Detect which cell encompasses the target text, then output its [x, y] center coordinate. 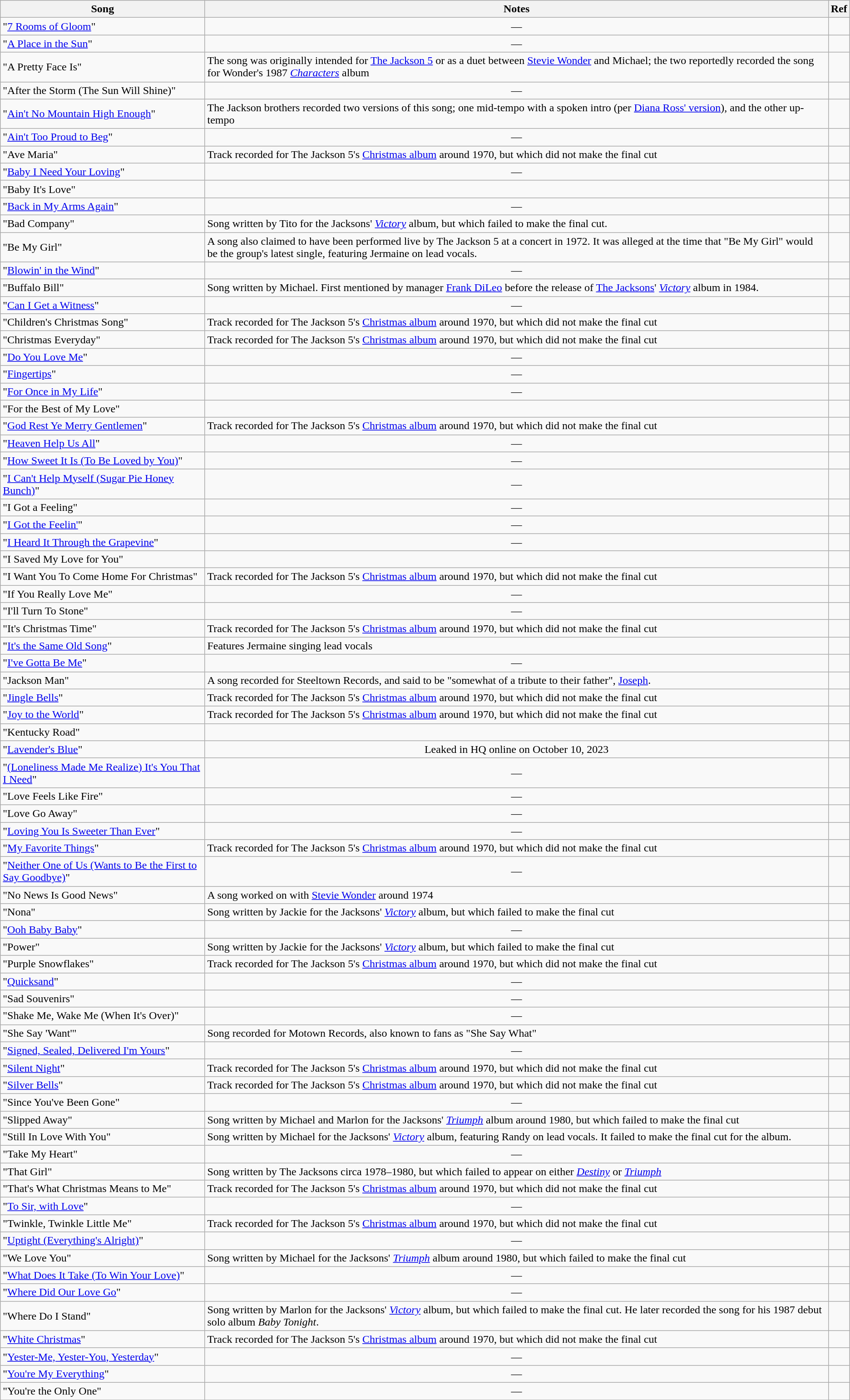
"I Saved My Love for You" [103, 559]
"Neither One of Us (Wants to Be the First to Say Goodbye)" [103, 872]
"How Sweet It Is (To Be Loved by You)" [103, 460]
"I've Gotta Be Me" [103, 663]
"I Heard It Through the Grapevine" [103, 542]
"Where Did Our Love Go" [103, 1292]
"Uptight (Everything's Alright)" [103, 1241]
A song recorded for Steeltown Records, and said to be "somewhat of a tribute to their father", Joseph. [517, 680]
"Take My Heart" [103, 1154]
"No News Is Good News" [103, 895]
"I Can't Help Myself (Sugar Pie Honey Bunch)" [103, 484]
Song written by Tito for the Jacksons' Victory album, but which failed to make the final cut. [517, 223]
"Be My Girl" [103, 247]
"Kentucky Road" [103, 732]
"White Christmas" [103, 1339]
"Slipped Away" [103, 1119]
"After the Storm (The Sun Will Shine)" [103, 90]
"Quicksand" [103, 981]
"Sad Souvenirs" [103, 999]
"Blowin' in the Wind" [103, 271]
Song written by The Jacksons circa 1978–1980, but which failed to appear on either Destiny or Triumph [517, 1172]
Notes [517, 9]
"Silent Night" [103, 1068]
"You're My Everything" [103, 1374]
"It's the Same Old Song" [103, 646]
"If You Really Love Me" [103, 594]
Features Jermaine singing lead vocals [517, 646]
The Jackson brothers recorded two versions of this song; one mid-tempo with a spoken intro (per Diana Ross' version), and the other up-tempo [517, 114]
"Children's Christmas Song" [103, 322]
"What Does It Take (To Win Your Love)" [103, 1275]
"That Girl" [103, 1172]
"Do You Love Me" [103, 357]
"To Sir, with Love" [103, 1206]
"Purple Snowflakes" [103, 964]
"Signed, Sealed, Delivered I'm Yours" [103, 1050]
Song written by Michael. First mentioned by manager Frank DiLeo before the release of The Jacksons' Victory album in 1984. [517, 288]
Song recorded for Motown Records, also known to fans as "She Say What" [517, 1033]
"It's Christmas Time" [103, 628]
A song worked on with Stevie Wonder around 1974 [517, 895]
"Jingle Bells" [103, 698]
"For Once in My Life" [103, 391]
"Ooh Baby Baby" [103, 930]
"We Love You" [103, 1258]
"Back in My Arms Again" [103, 206]
Song written by Michael and Marlon for the Jacksons' Triumph album around 1980, but which failed to make the final cut [517, 1119]
"Yester-Me, Yester-You, Yesterday" [103, 1356]
"Baby I Need Your Loving" [103, 172]
"Still In Love With You" [103, 1137]
"Ave Maria" [103, 154]
"Nona" [103, 912]
"Joy to the World" [103, 715]
"God Rest Ye Merry Gentlemen" [103, 426]
"7 Rooms of Gloom" [103, 26]
"Twinkle, Twinkle Little Me" [103, 1223]
"Can I Get a Witness" [103, 305]
"You're the Only One" [103, 1391]
"I Got the Feelin'" [103, 524]
Song written by Michael for the Jacksons' Victory album, featuring Randy on lead vocals. It failed to make the final cut for the album. [517, 1137]
"She Say 'Want'" [103, 1033]
"I Want You To Come Home For Christmas" [103, 577]
Ref [839, 9]
"Since You've Been Gone" [103, 1102]
"Love Go Away" [103, 813]
"Bad Company" [103, 223]
"(Loneliness Made Me Realize) It's You That I Need" [103, 773]
Song written by Michael for the Jacksons' Triumph album around 1980, but which failed to make the final cut [517, 1258]
"A Place in the Sun" [103, 44]
"Fingertips" [103, 374]
Song [103, 9]
"Buffalo Bill" [103, 288]
"I'll Turn To Stone" [103, 611]
"For the Best of My Love" [103, 409]
"My Favorite Things" [103, 848]
"Ain't No Mountain High Enough" [103, 114]
"I Got a Feeling" [103, 507]
"Baby It's Love" [103, 189]
"Loving You Is Sweeter Than Ever" [103, 831]
"Christmas Everyday" [103, 340]
"Jackson Man" [103, 680]
"Heaven Help Us All" [103, 443]
"Love Feels Like Fire" [103, 796]
"Lavender's Blue" [103, 749]
"Shake Me, Wake Me (When It's Over)" [103, 1016]
Leaked in HQ online on October 10, 2023 [517, 749]
"Silver Bells" [103, 1085]
"Where Do I Stand" [103, 1316]
"Ain't Too Proud to Beg" [103, 137]
"A Pretty Face Is" [103, 67]
"Power" [103, 947]
"That's What Christmas Means to Me" [103, 1189]
